Determine the [x, y] coordinate at the center of the cell enclosing the given text.  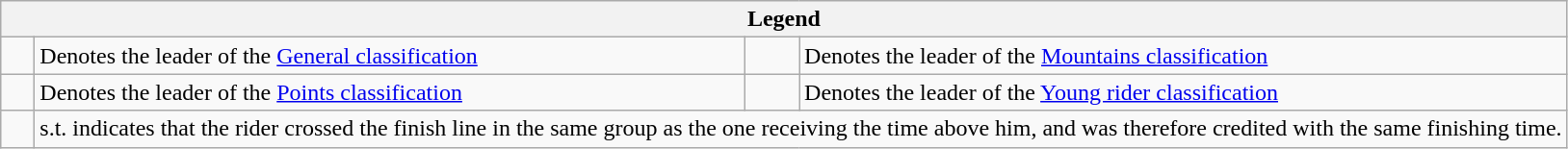
Denotes the leader of the Mountains classification [1184, 56]
Denotes the leader of the Young rider classification [1184, 92]
Denotes the leader of the Points classification [390, 92]
Legend [784, 19]
Denotes the leader of the General classification [390, 56]
